Pinpoint the cell where the given text exists, returning its [X, Y] midpoint coordinate. 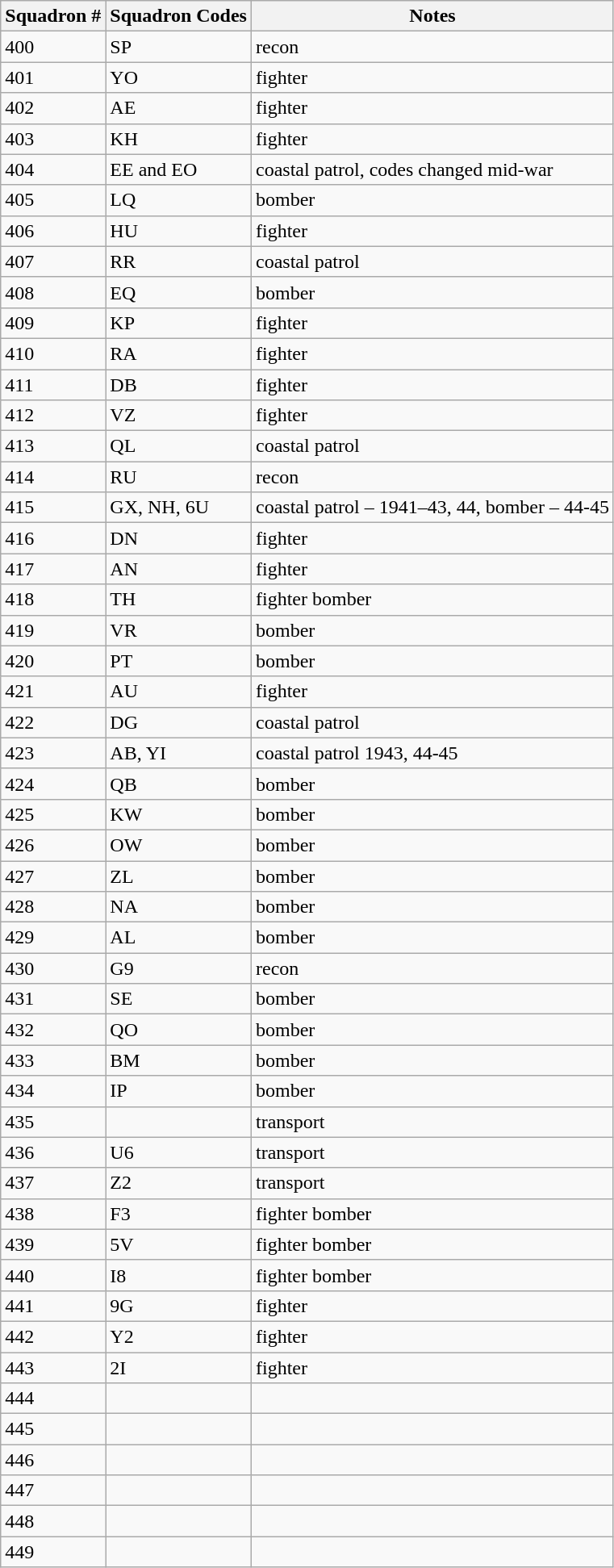
TH [179, 600]
KW [179, 814]
SP [179, 47]
434 [53, 1091]
G9 [179, 968]
AU [179, 692]
431 [53, 999]
AN [179, 569]
407 [53, 261]
RA [179, 353]
QO [179, 1030]
424 [53, 784]
QB [179, 784]
416 [53, 538]
NA [179, 907]
GX, NH, 6U [179, 508]
402 [53, 108]
441 [53, 1306]
417 [53, 569]
414 [53, 477]
EQ [179, 292]
446 [53, 1460]
425 [53, 814]
KP [179, 323]
426 [53, 845]
423 [53, 753]
RR [179, 261]
AL [179, 938]
RU [179, 477]
401 [53, 77]
410 [53, 353]
438 [53, 1214]
BM [179, 1060]
Squadron Codes [179, 16]
406 [53, 231]
OW [179, 845]
403 [53, 139]
AE [179, 108]
412 [53, 416]
440 [53, 1275]
411 [53, 385]
DN [179, 538]
419 [53, 630]
400 [53, 47]
KH [179, 139]
F3 [179, 1214]
430 [53, 968]
445 [53, 1429]
IP [179, 1091]
408 [53, 292]
HU [179, 231]
Notes [432, 16]
409 [53, 323]
PT [179, 661]
5V [179, 1244]
AB, YI [179, 753]
VZ [179, 416]
418 [53, 600]
U6 [179, 1152]
428 [53, 907]
413 [53, 446]
421 [53, 692]
EE and EO [179, 169]
449 [53, 1552]
443 [53, 1368]
coastal patrol 1943, 44-45 [432, 753]
422 [53, 722]
VR [179, 630]
435 [53, 1122]
coastal patrol, codes changed mid-war [432, 169]
YO [179, 77]
I8 [179, 1275]
442 [53, 1336]
436 [53, 1152]
DG [179, 722]
DB [179, 385]
9G [179, 1306]
LQ [179, 200]
420 [53, 661]
SE [179, 999]
432 [53, 1030]
444 [53, 1399]
2I [179, 1368]
439 [53, 1244]
Y2 [179, 1336]
447 [53, 1491]
448 [53, 1521]
437 [53, 1183]
QL [179, 446]
ZL [179, 876]
404 [53, 169]
429 [53, 938]
405 [53, 200]
Squadron # [53, 16]
Z2 [179, 1183]
coastal patrol – 1941–43, 44, bomber – 44-45 [432, 508]
427 [53, 876]
415 [53, 508]
433 [53, 1060]
